Return the [x, y] coordinate for the center point of the cell that contains the specified text.  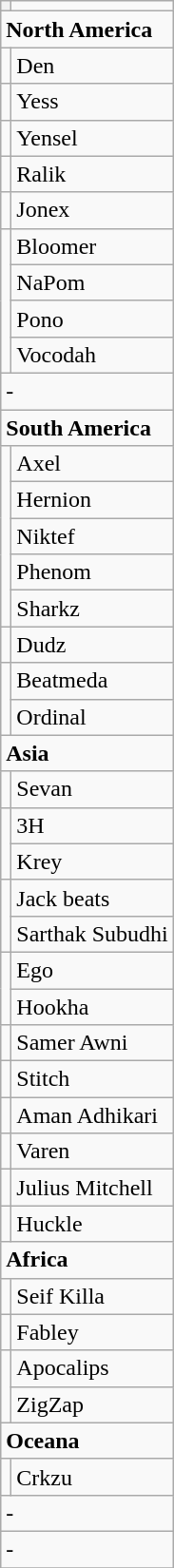
Africa [87, 1260]
3H [92, 825]
Oceana [87, 1441]
Huckle [92, 1224]
Vocodah [92, 355]
Yess [92, 102]
Den [92, 66]
Ordinal [92, 717]
Hernion [92, 500]
Axel [92, 464]
Jack beats [92, 898]
Varen [92, 1152]
Ego [92, 970]
Jonex [92, 210]
Seif Killa [92, 1296]
Sharkz [92, 609]
Julius Mitchell [92, 1188]
South America [87, 427]
Dudz [92, 645]
ZigZap [92, 1404]
Aman Adhikari [92, 1115]
Niktef [92, 536]
Phenom [92, 572]
Pono [92, 319]
Beatmeda [92, 681]
Apocalips [92, 1368]
Bloomer [92, 246]
NaPom [92, 282]
Krey [92, 861]
North America [87, 29]
Crkzu [92, 1477]
Sevan [92, 789]
Ralik [92, 174]
Hookha [92, 1007]
Sarthak Subudhi [92, 934]
Samer Awni [92, 1043]
Yensel [92, 138]
Fabley [92, 1332]
Asia [87, 753]
Stitch [92, 1079]
